Extract the (X, Y) coordinate from the center of the cell holding the provided text.  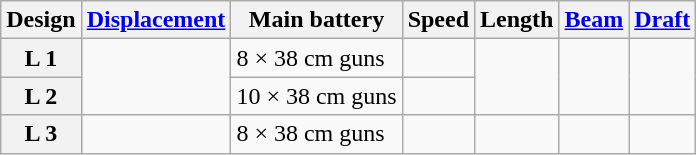
L 3 (41, 134)
Main battery (316, 20)
10 × 38 cm guns (316, 96)
Draft (662, 20)
Speed (438, 20)
L 2 (41, 96)
Displacement (156, 20)
Length (517, 20)
L 1 (41, 58)
Design (41, 20)
Beam (594, 20)
